For the text-containing cell, return its midpoint in [x, y] coordinate format. 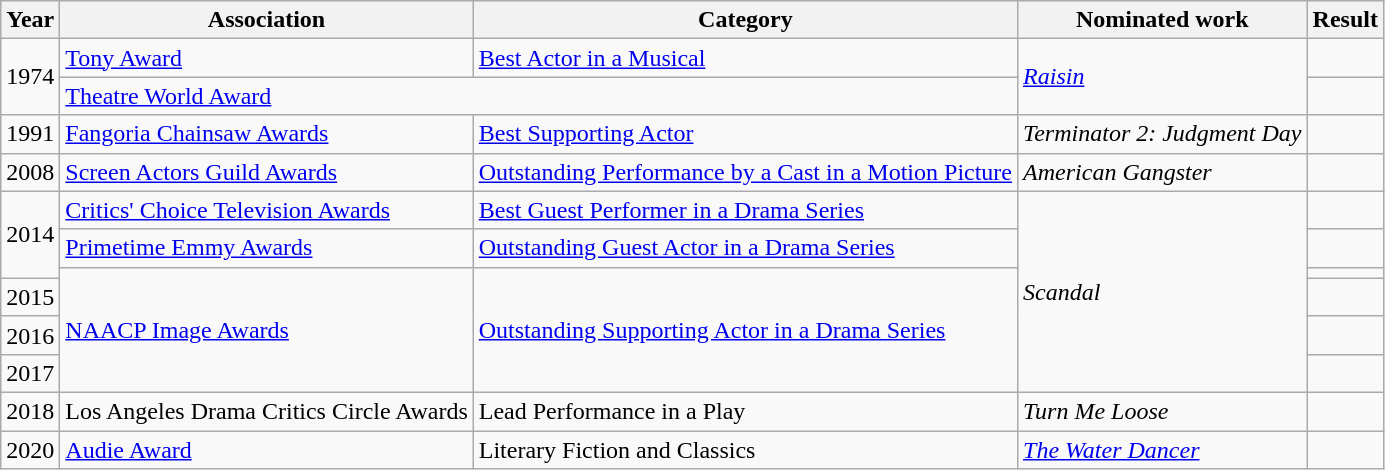
Tony Award [266, 58]
1974 [30, 77]
Best Guest Performer in a Drama Series [745, 210]
Outstanding Guest Actor in a Drama Series [745, 248]
Los Angeles Drama Critics Circle Awards [266, 411]
Audie Award [266, 449]
Terminator 2: Judgment Day [1163, 134]
Scandal [1163, 292]
Critics' Choice Television Awards [266, 210]
Raisin [1163, 77]
Best Supporting Actor [745, 134]
Lead Performance in a Play [745, 411]
Best Actor in a Musical [745, 58]
Theatre World Award [539, 96]
Outstanding Performance by a Cast in a Motion Picture [745, 172]
2017 [30, 373]
2014 [30, 234]
Category [745, 20]
Primetime Emmy Awards [266, 248]
The Water Dancer [1163, 449]
1991 [30, 134]
NAACP Image Awards [266, 330]
Outstanding Supporting Actor in a Drama Series [745, 330]
2016 [30, 335]
2018 [30, 411]
2008 [30, 172]
Association [266, 20]
Result [1345, 20]
Nominated work [1163, 20]
American Gangster [1163, 172]
Turn Me Loose [1163, 411]
Fangoria Chainsaw Awards [266, 134]
Year [30, 20]
Literary Fiction and Classics [745, 449]
2020 [30, 449]
Screen Actors Guild Awards [266, 172]
2015 [30, 297]
